Locate the cell with the specified text and output its [x, y] center coordinate. 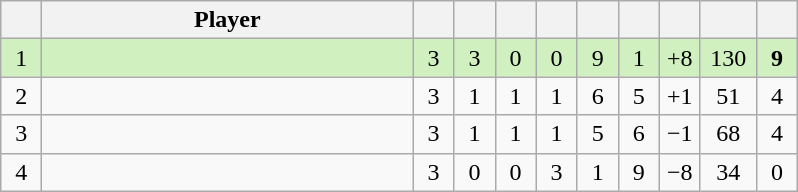
2 [22, 96]
130 [728, 58]
68 [728, 134]
+8 [680, 58]
−1 [680, 134]
+1 [680, 96]
Player [228, 20]
51 [728, 96]
−8 [680, 172]
34 [728, 172]
